Search for the cell housing the specified text and yield its (x, y) center coordinate. 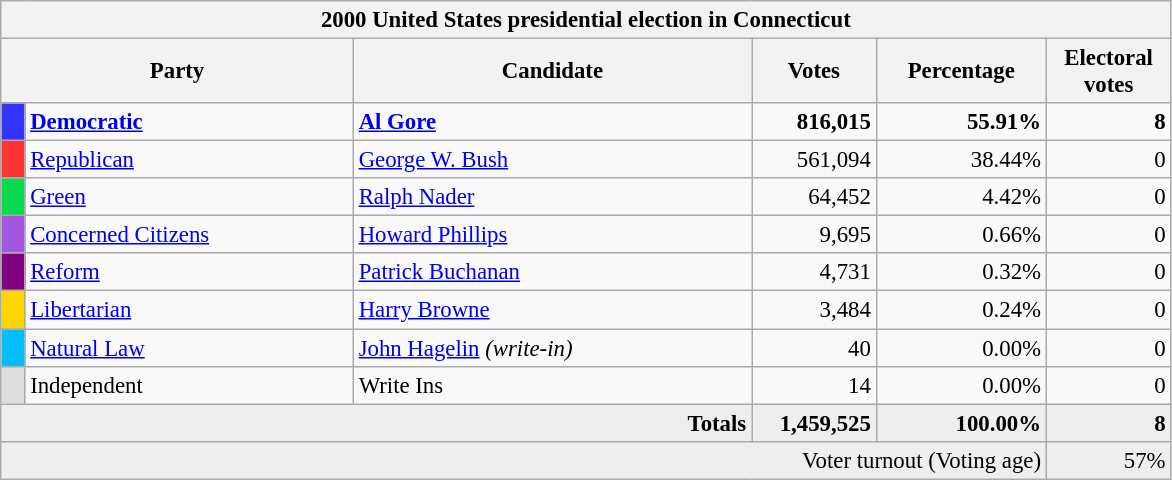
9,695 (814, 235)
38.44% (961, 160)
40 (814, 348)
3,484 (814, 310)
561,094 (814, 160)
64,452 (814, 197)
816,015 (814, 122)
55.91% (961, 122)
Harry Browne (552, 310)
4.42% (961, 197)
0.66% (961, 235)
Green (189, 197)
Concerned Citizens (189, 235)
14 (814, 385)
Natural Law (189, 348)
Voter turnout (Voting age) (524, 460)
100.00% (961, 423)
Ralph Nader (552, 197)
Write Ins (552, 385)
1,459,525 (814, 423)
Party (178, 72)
2000 United States presidential election in Connecticut (586, 20)
Howard Phillips (552, 235)
Independent (189, 385)
Electoral votes (1108, 72)
57% (1108, 460)
4,731 (814, 273)
0.24% (961, 310)
John Hagelin (write-in) (552, 348)
Votes (814, 72)
Patrick Buchanan (552, 273)
Percentage (961, 72)
Republican (189, 160)
Al Gore (552, 122)
Reform (189, 273)
Totals (376, 423)
Libertarian (189, 310)
Candidate (552, 72)
0.32% (961, 273)
George W. Bush (552, 160)
Democratic (189, 122)
